Search for the cell housing the specified text and yield its [x, y] center coordinate. 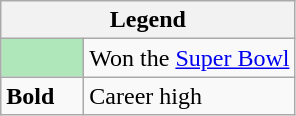
Bold [42, 96]
Won the Super Bowl [190, 58]
Legend [148, 20]
Career high [190, 96]
